Return [X, Y] of the center of cell containing provided text 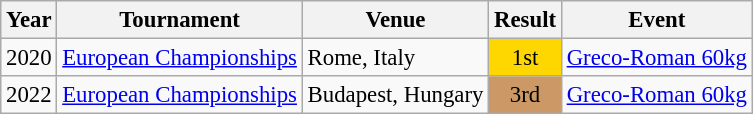
Tournament [180, 20]
Event [656, 20]
Rome, Italy [395, 58]
Year [29, 20]
3rd [526, 95]
1st [526, 58]
Budapest, Hungary [395, 95]
Venue [395, 20]
Result [526, 20]
2020 [29, 58]
2022 [29, 95]
